For the text-containing cell, return its midpoint in (x, y) coordinate format. 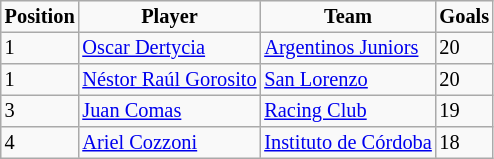
Oscar Dertycia (169, 48)
4 (40, 143)
Goals (464, 17)
San Lorenzo (348, 80)
Position (40, 17)
Néstor Raúl Gorosito (169, 80)
18 (464, 143)
Player (169, 17)
Ariel Cozzoni (169, 143)
Racing Club (348, 111)
3 (40, 111)
Juan Comas (169, 111)
Argentinos Juniors (348, 48)
Team (348, 17)
Instituto de Córdoba (348, 143)
19 (464, 111)
